Pinpoint the cell where the given text exists, returning its [X, Y] midpoint coordinate. 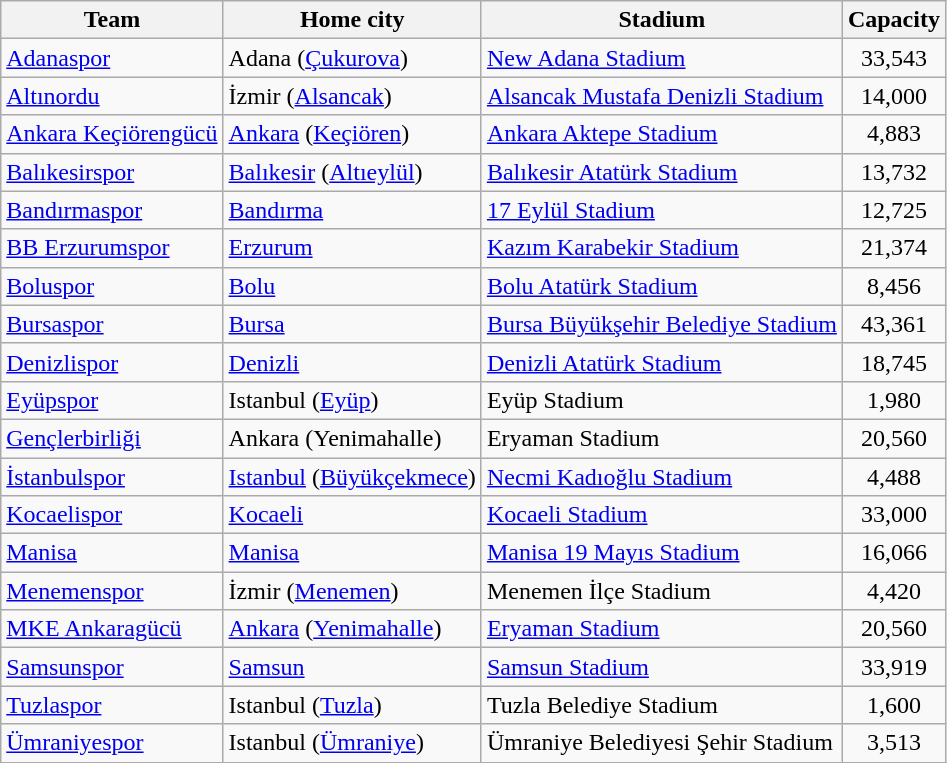
Team [112, 20]
Kocaeli Stadium [662, 515]
Ümraniye Belediyesi Şehir Stadium [662, 743]
Alsancak Mustafa Denizli Stadium [662, 96]
33,000 [894, 515]
Balıkesirspor [112, 172]
Boluspor [112, 286]
Istanbul (Ümraniye) [352, 743]
18,745 [894, 362]
Bandırma [352, 210]
16,066 [894, 553]
33,919 [894, 667]
İzmir (Alsancak) [352, 96]
12,725 [894, 210]
Ankara (Keçiören) [352, 134]
Istanbul (Eyüp) [352, 400]
Capacity [894, 20]
Denizli Atatürk Stadium [662, 362]
Bursa [352, 324]
Ankara Keçiörengücü [112, 134]
14,000 [894, 96]
Kazım Karabekir Stadium [662, 248]
Tuzlaspor [112, 705]
Istanbul (Büyükçekmece) [352, 477]
8,456 [894, 286]
Denizli [352, 362]
Eyüp Stadium [662, 400]
Bandırmaspor [112, 210]
1,980 [894, 400]
13,732 [894, 172]
Balıkesir (Altıeylül) [352, 172]
Bolu Atatürk Stadium [662, 286]
Samsun Stadium [662, 667]
BB Erzurumspor [112, 248]
Menemenspor [112, 591]
33,543 [894, 58]
Samsun [352, 667]
Necmi Kadıoğlu Stadium [662, 477]
Ümraniyespor [112, 743]
Bursa Büyükşehir Belediye Stadium [662, 324]
Kocaeli [352, 515]
Ankara Aktepe Stadium [662, 134]
4,420 [894, 591]
Samsunspor [112, 667]
Tuzla Belediye Stadium [662, 705]
Kocaelispor [112, 515]
Gençlerbirliği [112, 438]
1,600 [894, 705]
3,513 [894, 743]
Erzurum [352, 248]
Istanbul (Tuzla) [352, 705]
21,374 [894, 248]
İstanbulspor [112, 477]
Eyüpspor [112, 400]
Altınordu [112, 96]
43,361 [894, 324]
4,883 [894, 134]
Adana (Çukurova) [352, 58]
İzmir (Menemen) [352, 591]
Home city [352, 20]
MKE Ankaragücü [112, 629]
17 Eylül Stadium [662, 210]
Denizlispor [112, 362]
Adanaspor [112, 58]
Stadium [662, 20]
Menemen İlçe Stadium [662, 591]
Balıkesir Atatürk Stadium [662, 172]
Manisa 19 Mayıs Stadium [662, 553]
New Adana Stadium [662, 58]
Bolu [352, 286]
4,488 [894, 477]
Bursaspor [112, 324]
